Return (X, Y) of the center of cell containing provided text 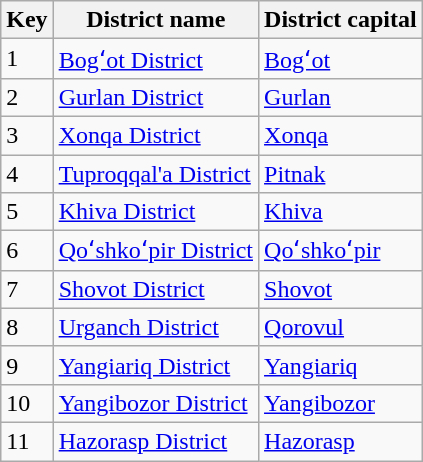
9 (27, 365)
Yangiariq (341, 365)
Gurlan (341, 97)
Yangiariq District (156, 365)
11 (27, 441)
6 (27, 251)
Pitnak (341, 173)
Key (27, 20)
2 (27, 97)
Bogʻot District (156, 59)
7 (27, 289)
Urganch District (156, 327)
Qorovul (341, 327)
8 (27, 327)
Bogʻot (341, 59)
3 (27, 135)
Qoʻshkoʻpir District (156, 251)
District capital (341, 20)
Yangibozor District (156, 403)
Xonqa District (156, 135)
Shovot District (156, 289)
4 (27, 173)
Khiva (341, 212)
Khiva District (156, 212)
Hazorasp (341, 441)
Qoʻshkoʻpir (341, 251)
5 (27, 212)
Shovot (341, 289)
Hazorasp District (156, 441)
Xonqa (341, 135)
10 (27, 403)
Gurlan District (156, 97)
District name (156, 20)
Tuproqqal'a District (156, 173)
1 (27, 59)
Yangibozor (341, 403)
